Locate the cell with the specified text and output its (x, y) center coordinate. 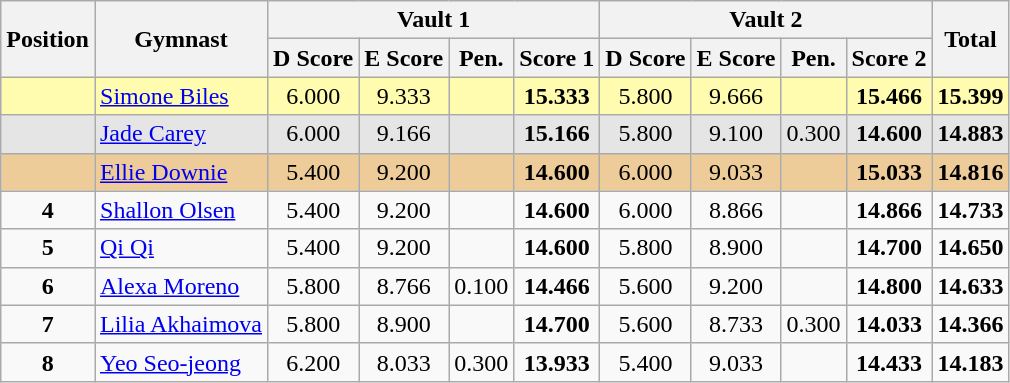
14.866 (889, 210)
14.800 (889, 286)
14.183 (970, 362)
8.733 (736, 324)
14.816 (970, 172)
Shallon Olsen (180, 210)
14.033 (889, 324)
13.933 (557, 362)
8.033 (404, 362)
Vault 2 (766, 20)
9.100 (736, 134)
8 (48, 362)
Position (48, 39)
Alexa Moreno (180, 286)
Jade Carey (180, 134)
7 (48, 324)
14.433 (889, 362)
6.200 (314, 362)
8.766 (404, 286)
Lilia Akhaimova (180, 324)
14.883 (970, 134)
14.650 (970, 248)
0.100 (482, 286)
15.333 (557, 96)
15.399 (970, 96)
4 (48, 210)
9.666 (736, 96)
Yeo Seo-jeong (180, 362)
Gymnast (180, 39)
Score 2 (889, 58)
14.633 (970, 286)
9.166 (404, 134)
15.466 (889, 96)
14.466 (557, 286)
14.733 (970, 210)
Qi Qi (180, 248)
8.866 (736, 210)
6 (48, 286)
Total (970, 39)
15.166 (557, 134)
Score 1 (557, 58)
9.333 (404, 96)
Ellie Downie (180, 172)
15.033 (889, 172)
Simone Biles (180, 96)
5 (48, 248)
14.366 (970, 324)
Vault 1 (434, 20)
